Pinpoint the cell where the given text exists, returning its [X, Y] midpoint coordinate. 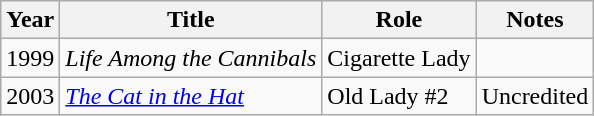
2003 [30, 96]
Notes [535, 20]
Life Among the Cannibals [191, 58]
Role [399, 20]
Title [191, 20]
Old Lady #2 [399, 96]
The Cat in the Hat [191, 96]
Cigarette Lady [399, 58]
Year [30, 20]
1999 [30, 58]
Uncredited [535, 96]
